Return (X, Y) of the center of cell containing provided text 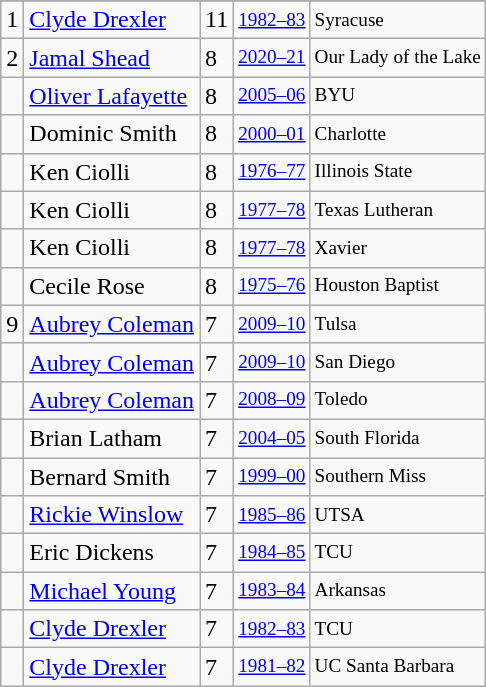
Brian Latham (112, 438)
Toledo (398, 400)
Illinois State (398, 172)
2005–06 (272, 96)
Charlotte (398, 134)
San Diego (398, 362)
Southern Miss (398, 477)
UTSA (398, 515)
Tulsa (398, 324)
2020–21 (272, 58)
Dominic Smith (112, 134)
2004–05 (272, 438)
1999–00 (272, 477)
1 (12, 20)
2000–01 (272, 134)
1985–86 (272, 515)
1981–82 (272, 667)
Eric Dickens (112, 553)
Xavier (398, 248)
1976–77 (272, 172)
BYU (398, 96)
Rickie Winslow (112, 515)
Our Lady of the Lake (398, 58)
11 (217, 20)
Michael Young (112, 591)
Jamal Shead (112, 58)
1983–84 (272, 591)
9 (12, 324)
UC Santa Barbara (398, 667)
Houston Baptist (398, 286)
Oliver Lafayette (112, 96)
2 (12, 58)
Arkansas (398, 591)
1984–85 (272, 553)
Syracuse (398, 20)
Cecile Rose (112, 286)
Bernard Smith (112, 477)
Texas Lutheran (398, 210)
1975–76 (272, 286)
South Florida (398, 438)
2008–09 (272, 400)
